Pinpoint the cell where the given text exists, returning its [X, Y] midpoint coordinate. 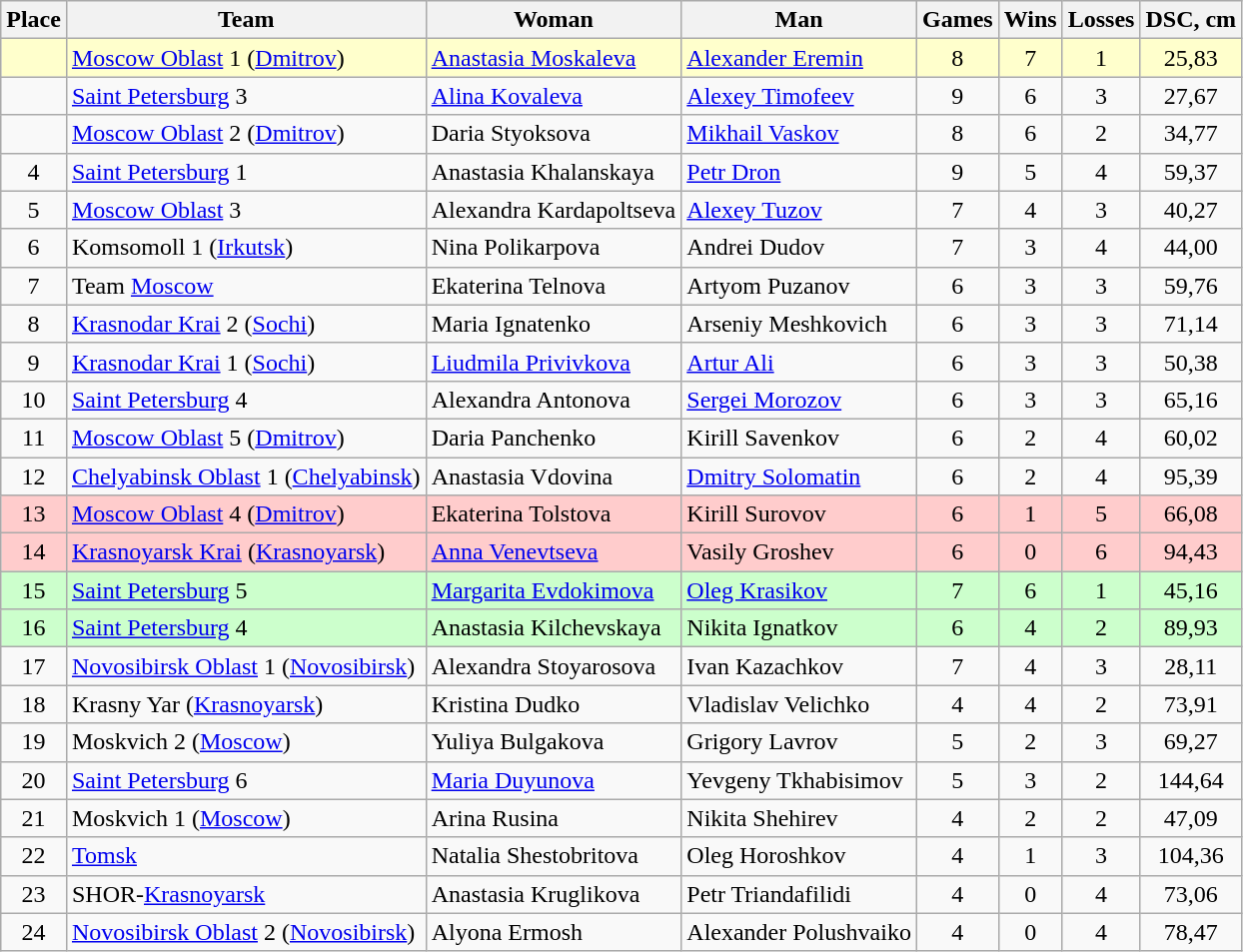
Moscow Oblast 1 (Dmitrov) [246, 58]
Grigory Lavrov [799, 742]
24 [34, 932]
Komsomoll 1 (Irkutsk) [246, 248]
Andrei Dudov [799, 248]
Kirill Savenkov [799, 438]
Ivan Kazachkov [799, 666]
104,36 [1191, 856]
47,09 [1191, 818]
Wins [1030, 20]
Nikita Ignatkov [799, 628]
Alyona Ermosh [554, 932]
15 [34, 590]
89,93 [1191, 628]
59,76 [1191, 286]
Daria Styoksova [554, 134]
17 [34, 666]
Chelyabinsk Oblast 1 (Chelyabinsk) [246, 476]
95,39 [1191, 476]
Vasily Groshev [799, 552]
27,67 [1191, 96]
Yuliya Bulgakova [554, 742]
Games [957, 20]
13 [34, 514]
59,37 [1191, 172]
50,38 [1191, 362]
144,64 [1191, 780]
Alexey Timofeev [799, 96]
Anastasia Kilchevskaya [554, 628]
19 [34, 742]
Moscow Oblast 4 (Dmitrov) [246, 514]
21 [34, 818]
28,11 [1191, 666]
Team [246, 20]
20 [34, 780]
Anna Venevtseva [554, 552]
Nikita Shehirev [799, 818]
Sergei Morozov [799, 400]
Saint Petersburg 3 [246, 96]
Kirill Surovov [799, 514]
Maria Duyunova [554, 780]
11 [34, 438]
Losses [1101, 20]
16 [34, 628]
78,47 [1191, 932]
14 [34, 552]
10 [34, 400]
40,27 [1191, 210]
Alina Kovaleva [554, 96]
Moskvich 2 (Moscow) [246, 742]
60,02 [1191, 438]
Maria Ignatenko [554, 324]
Novosibirsk Oblast 2 (Novosibirsk) [246, 932]
Arina Rusina [554, 818]
Woman [554, 20]
Oleg Horoshkov [799, 856]
Ekaterina Telnova [554, 286]
44,00 [1191, 248]
Moscow Oblast 3 [246, 210]
34,77 [1191, 134]
23 [34, 894]
Place [34, 20]
Moskvich 1 (Moscow) [246, 818]
Saint Petersburg 5 [246, 590]
71,14 [1191, 324]
Krasnoyarsk Krai (Krasnoyarsk) [246, 552]
Anastasia Vdovina [554, 476]
Artyom Puzanov [799, 286]
Nina Polikarpova [554, 248]
DSC, cm [1191, 20]
Team Moscow [246, 286]
Vladislav Velichko [799, 704]
Novosibirsk Oblast 1 (Novosibirsk) [246, 666]
12 [34, 476]
Yevgeny Tkhabisimov [799, 780]
Petr Triandafilidi [799, 894]
Moscow Oblast 2 (Dmitrov) [246, 134]
Margarita Evdokimova [554, 590]
Anastasia Kruglikova [554, 894]
Artur Ali [799, 362]
Daria Panchenko [554, 438]
Mikhail Vaskov [799, 134]
Alexandra Antonova [554, 400]
Man [799, 20]
Tomsk [246, 856]
65,16 [1191, 400]
Alexey Tuzov [799, 210]
66,08 [1191, 514]
Dmitry Solomatin [799, 476]
Ekaterina Tolstova [554, 514]
Krasny Yar (Krasnoyarsk) [246, 704]
Natalia Shestobritova [554, 856]
Alexandra Stoyarosova [554, 666]
25,83 [1191, 58]
SHOR-Krasnoyarsk [246, 894]
Oleg Krasikov [799, 590]
Alexandra Kardapoltseva [554, 210]
Anastasia Moskaleva [554, 58]
Arseniy Meshkovich [799, 324]
Liudmila Privivkova [554, 362]
69,27 [1191, 742]
94,43 [1191, 552]
Anastasia Khalanskaya [554, 172]
45,16 [1191, 590]
Krasnodar Krai 1 (Sochi) [246, 362]
73,91 [1191, 704]
18 [34, 704]
73,06 [1191, 894]
Kristina Dudko [554, 704]
Saint Petersburg 6 [246, 780]
Krasnodar Krai 2 (Sochi) [246, 324]
Saint Petersburg 1 [246, 172]
Moscow Oblast 5 (Dmitrov) [246, 438]
Alexander Eremin [799, 58]
Alexander Polushvaiko [799, 932]
Petr Dron [799, 172]
22 [34, 856]
